Scan for the cell matching the given text and deliver its (x, y) coordinate at center. 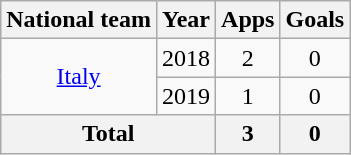
2018 (186, 58)
Goals (315, 20)
National team (79, 20)
1 (248, 96)
2 (248, 58)
2019 (186, 96)
Apps (248, 20)
Italy (79, 77)
Year (186, 20)
Total (108, 134)
3 (248, 134)
